From the cell containing the given text, extract its center point as [X, Y] coordinate. 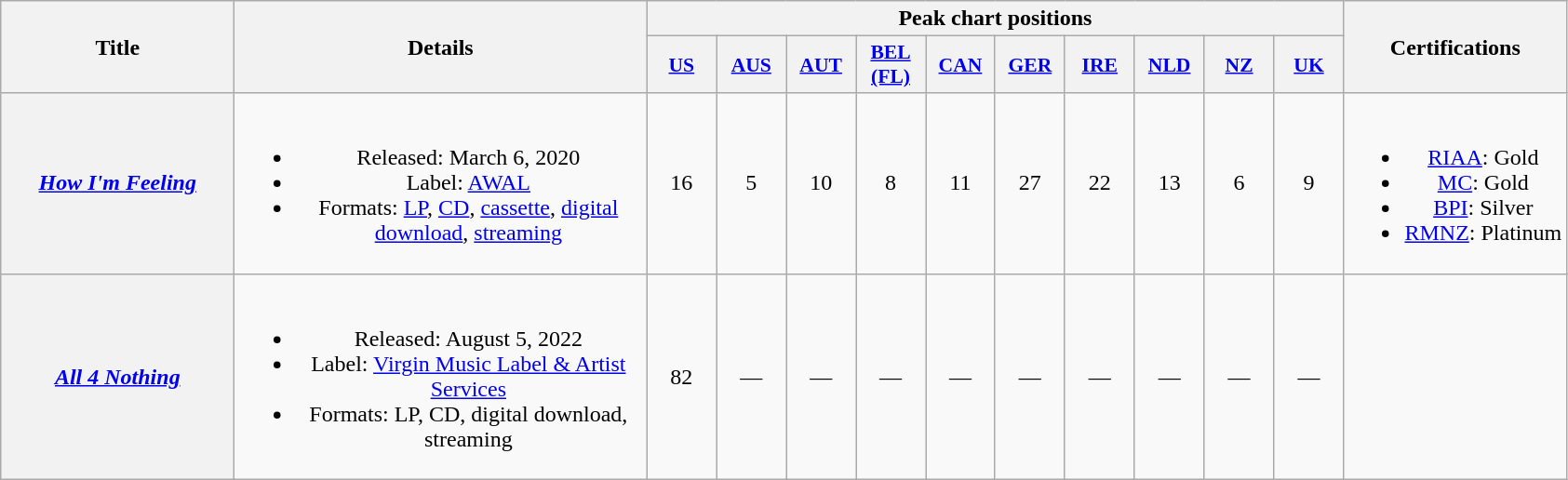
13 [1169, 183]
NLD [1169, 65]
All 4 Nothing [117, 376]
27 [1029, 183]
AUS [752, 65]
Released: August 5, 2022Label: Virgin Music Label & Artist ServicesFormats: LP, CD, digital download, streaming [441, 376]
11 [960, 183]
IRE [1100, 65]
UK [1308, 65]
How I'm Feeling [117, 183]
Certifications [1455, 47]
82 [681, 376]
8 [891, 183]
CAN [960, 65]
5 [752, 183]
Title [117, 47]
RIAA: GoldMC: GoldBPI: SilverRMNZ: Platinum [1455, 183]
10 [821, 183]
22 [1100, 183]
Released: March 6, 2020Label: AWALFormats: LP, CD, cassette, digital download, streaming [441, 183]
6 [1240, 183]
AUT [821, 65]
BEL(FL) [891, 65]
Peak chart positions [996, 19]
Details [441, 47]
16 [681, 183]
NZ [1240, 65]
US [681, 65]
GER [1029, 65]
9 [1308, 183]
